Locate the cell with the specified text and output its (X, Y) center coordinate. 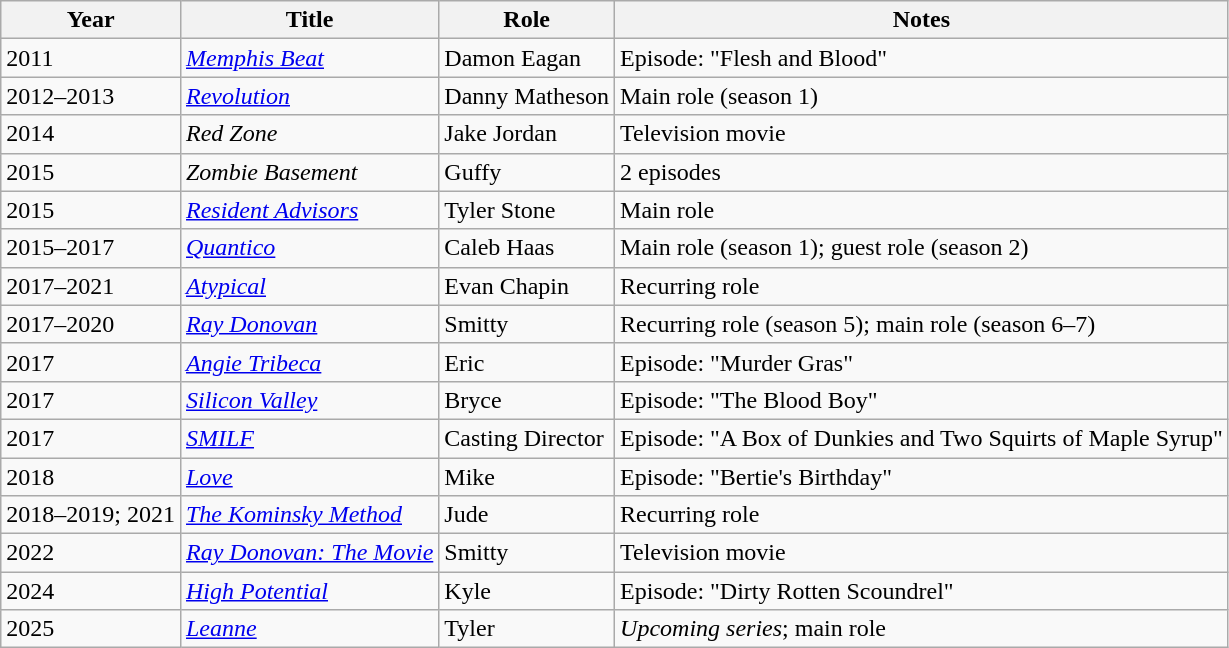
Year (91, 20)
Guffy (527, 172)
Tyler (527, 629)
Revolution (309, 96)
Upcoming series; main role (922, 629)
Resident Advisors (309, 210)
Episode: "The Blood Boy" (922, 400)
Episode: "Murder Gras" (922, 362)
Episode: "Flesh and Blood" (922, 58)
Tyler Stone (527, 210)
Memphis Beat (309, 58)
Love (309, 477)
2 episodes (922, 172)
Role (527, 20)
Notes (922, 20)
2022 (91, 553)
Jake Jordan (527, 134)
High Potential (309, 591)
2012–2013 (91, 96)
Recurring role (season 5); main role (season 6–7) (922, 324)
Danny Matheson (527, 96)
Main role (season 1) (922, 96)
SMILF (309, 438)
2018–2019; 2021 (91, 515)
Episode: "Bertie's Birthday" (922, 477)
Zombie Basement (309, 172)
Angie Tribeca (309, 362)
2015–2017 (91, 248)
2011 (91, 58)
Red Zone (309, 134)
Main role (922, 210)
2018 (91, 477)
Kyle (527, 591)
Jude (527, 515)
Damon Eagan (527, 58)
Main role (season 1); guest role (season 2) (922, 248)
2025 (91, 629)
Leanne (309, 629)
Ray Donovan: The Movie (309, 553)
Title (309, 20)
Episode: "A Box of Dunkies and Two Squirts of Maple Syrup" (922, 438)
Episode: "Dirty Rotten Scoundrel" (922, 591)
Mike (527, 477)
Caleb Haas (527, 248)
2014 (91, 134)
2024 (91, 591)
Eric (527, 362)
Quantico (309, 248)
Casting Director (527, 438)
Silicon Valley (309, 400)
Bryce (527, 400)
Evan Chapin (527, 286)
Ray Donovan (309, 324)
2017–2021 (91, 286)
Atypical (309, 286)
The Kominsky Method (309, 515)
2017–2020 (91, 324)
